For the text-containing cell, return its midpoint in (x, y) coordinate format. 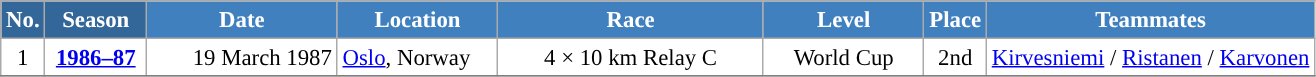
Race (631, 20)
Teammates (1150, 20)
Date (242, 20)
Kirvesniemi / Ristanen / Karvonen (1150, 58)
1986–87 (96, 58)
2nd (955, 58)
No. (23, 20)
Season (96, 20)
World Cup (844, 58)
Place (955, 20)
Oslo, Norway (418, 58)
4 × 10 km Relay C (631, 58)
1 (23, 58)
19 March 1987 (242, 58)
Level (844, 20)
Location (418, 20)
